For the text-containing cell, return its midpoint in [X, Y] coordinate format. 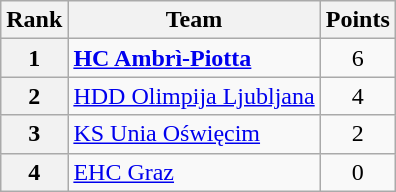
Points [358, 20]
Team [194, 20]
EHC Graz [194, 172]
KS Unia Oświęcim [194, 134]
Rank [34, 20]
0 [358, 172]
1 [34, 58]
3 [34, 134]
HC Ambrì-Piotta [194, 58]
6 [358, 58]
HDD Olimpija Ljubljana [194, 96]
